Provide the (x, y) coordinate of the cell's center where the given text is located.  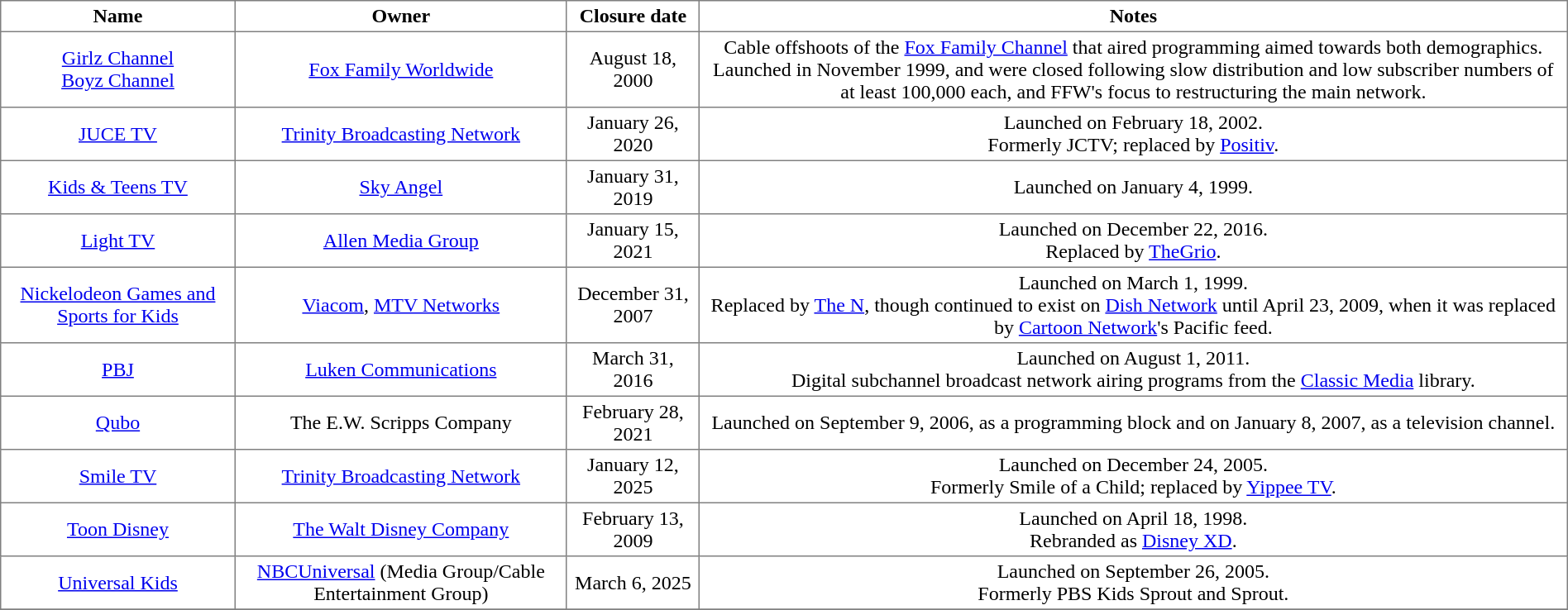
February 28, 2021 (633, 422)
Toon Disney (117, 529)
The E.W. Scripps Company (400, 422)
Light TV (117, 241)
Luken Communications (400, 369)
Name (117, 17)
January 15, 2021 (633, 241)
Sky Angel (400, 187)
PBJ (117, 369)
Smile TV (117, 476)
JUCE TV (117, 134)
Launched on August 1, 2011.Digital subchannel broadcast network airing programs from the Classic Media library. (1133, 369)
Launched on September 9, 2006, as a programming block and on January 8, 2007, as a television channel. (1133, 422)
Closure date (633, 17)
Universal Kids (117, 583)
Nickelodeon Games and Sports for Kids (117, 305)
January 31, 2019 (633, 187)
February 13, 2009 (633, 529)
Launched on January 4, 1999. (1133, 187)
August 18, 2000 (633, 69)
Allen Media Group (400, 241)
January 26, 2020 (633, 134)
Notes (1133, 17)
Fox Family Worldwide (400, 69)
Launched on September 26, 2005.Formerly PBS Kids Sprout and Sprout. (1133, 583)
The Walt Disney Company (400, 529)
Launched on February 18, 2002.Formerly JCTV; replaced by Positiv. (1133, 134)
March 31, 2016 (633, 369)
Kids & Teens TV (117, 187)
March 6, 2025 (633, 583)
Launched on December 22, 2016.Replaced by TheGrio. (1133, 241)
Viacom, MTV Networks (400, 305)
Owner (400, 17)
Launched on December 24, 2005.Formerly Smile of a Child; replaced by Yippee TV. (1133, 476)
Girlz ChannelBoyz Channel (117, 69)
December 31, 2007 (633, 305)
Launched on April 18, 1998.Rebranded as Disney XD. (1133, 529)
January 12, 2025 (633, 476)
NBCUniversal (Media Group/Cable Entertainment Group) (400, 583)
Qubo (117, 422)
